Search for the cell housing the specified text and yield its (X, Y) center coordinate. 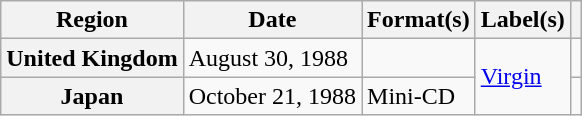
October 21, 1988 (272, 96)
Format(s) (419, 20)
August 30, 1988 (272, 58)
Japan (92, 96)
Mini-CD (419, 96)
Virgin (522, 77)
United Kingdom (92, 58)
Label(s) (522, 20)
Region (92, 20)
Date (272, 20)
